Determine the [x, y] coordinate at the center of the cell enclosing the given text.  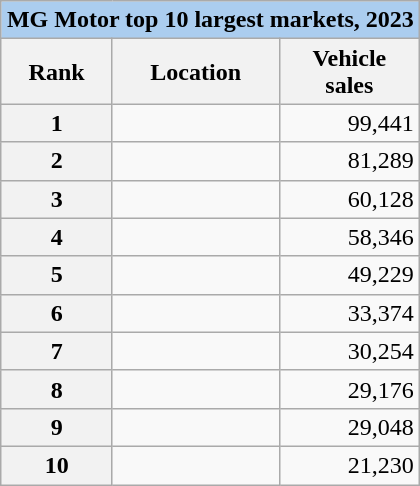
99,441 [349, 123]
58,346 [349, 237]
10 [56, 465]
3 [56, 199]
9 [56, 427]
33,374 [349, 313]
8 [56, 389]
29,048 [349, 427]
1 [56, 123]
4 [56, 237]
Vehiclesales [349, 72]
49,229 [349, 275]
5 [56, 275]
MG Motor top 10 largest markets, 2023 [210, 20]
Rank [56, 72]
7 [56, 351]
81,289 [349, 161]
Location [196, 72]
29,176 [349, 389]
30,254 [349, 351]
60,128 [349, 199]
6 [56, 313]
2 [56, 161]
21,230 [349, 465]
